Determine the [X, Y] coordinate at the center of the cell enclosing the given text.  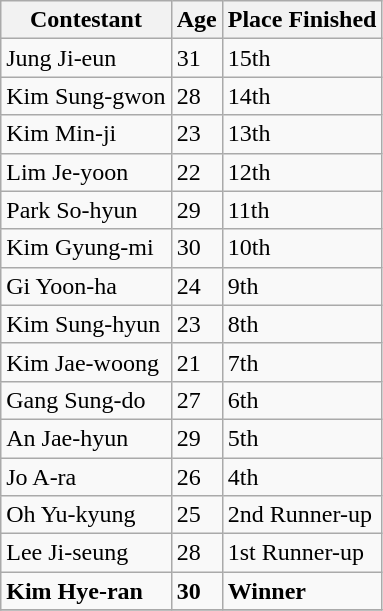
5th [302, 438]
Gi Yoon-ha [86, 286]
An Jae-hyun [86, 438]
2nd Runner-up [302, 515]
Oh Yu-kyung [86, 515]
9th [302, 286]
Park So-hyun [86, 210]
26 [196, 477]
4th [302, 477]
Jo A-ra [86, 477]
Winner [302, 591]
Gang Sung-do [86, 400]
22 [196, 172]
7th [302, 362]
Kim Jae-woong [86, 362]
Place Finished [302, 20]
Kim Sung-gwon [86, 96]
Lim Je-yoon [86, 172]
25 [196, 515]
Kim Gyung-mi [86, 248]
Kim Min-ji [86, 134]
Lee Ji-seung [86, 553]
14th [302, 96]
Jung Ji-eun [86, 58]
Kim Sung-hyun [86, 324]
31 [196, 58]
15th [302, 58]
11th [302, 210]
6th [302, 400]
13th [302, 134]
12th [302, 172]
1st Runner-up [302, 553]
10th [302, 248]
Contestant [86, 20]
8th [302, 324]
24 [196, 286]
Age [196, 20]
Kim Hye-ran [86, 591]
21 [196, 362]
27 [196, 400]
